Return the (x, y) coordinate for the center point of the cell that contains the specified text.  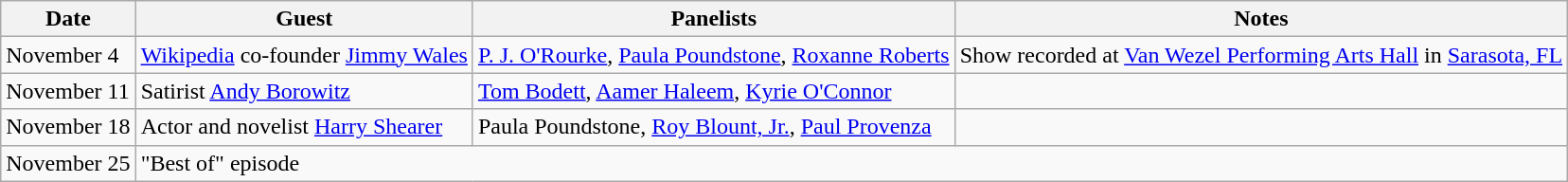
Notes (1261, 19)
Satirist Andy Borowitz (304, 91)
Panelists (714, 19)
November 18 (68, 127)
P. J. O'Rourke, Paula Poundstone, Roxanne Roberts (714, 55)
Paula Poundstone, Roy Blount, Jr., Paul Provenza (714, 127)
Tom Bodett, Aamer Haleem, Kyrie O'Connor (714, 91)
"Best of" episode (851, 163)
Guest (304, 19)
Date (68, 19)
November 4 (68, 55)
Wikipedia co-founder Jimmy Wales (304, 55)
Show recorded at Van Wezel Performing Arts Hall in Sarasota, FL (1261, 55)
November 11 (68, 91)
Actor and novelist Harry Shearer (304, 127)
November 25 (68, 163)
